Extract the (X, Y) coordinate from the center of the cell holding the provided text.  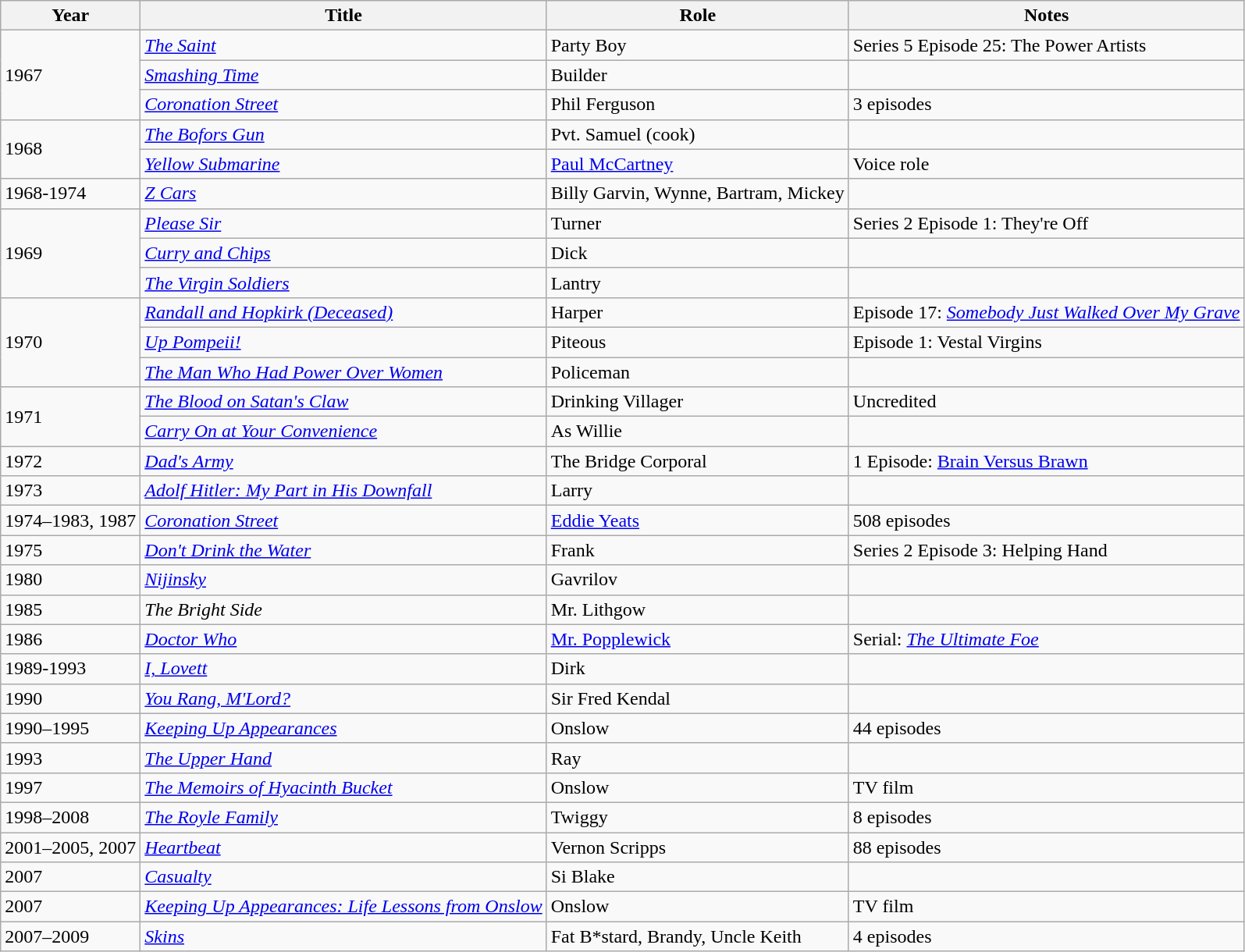
Frank (698, 550)
Uncredited (1046, 402)
Turner (698, 223)
Up Pompeii! (343, 342)
The Virgin Soldiers (343, 282)
Mr. Lithgow (698, 609)
2001–2005, 2007 (70, 847)
1993 (70, 758)
Party Boy (698, 45)
1971 (70, 417)
Nijinsky (343, 580)
1997 (70, 787)
Eddie Yeats (698, 520)
Carry On at Your Convenience (343, 432)
Z Cars (343, 194)
4 episodes (1046, 936)
1980 (70, 580)
Fat B*stard, Brandy, Uncle Keith (698, 936)
Episode 1: Vestal Virgins (1046, 342)
Year (70, 16)
Heartbeat (343, 847)
44 episodes (1046, 728)
1985 (70, 609)
Lantry (698, 282)
The Royle Family (343, 817)
Notes (1046, 16)
Series 2 Episode 3: Helping Hand (1046, 550)
1998–2008 (70, 817)
1975 (70, 550)
Harper (698, 312)
Serial: The Ultimate Foe (1046, 639)
Yellow Submarine (343, 164)
Keeping Up Appearances: Life Lessons from Onslow (343, 907)
Don't Drink the Water (343, 550)
You Rang, M'Lord? (343, 698)
Series 2 Episode 1: They're Off (1046, 223)
1968 (70, 149)
Randall and Hopkirk (Deceased) (343, 312)
Paul McCartney (698, 164)
The Blood on Satan's Claw (343, 402)
1989-1993 (70, 669)
Doctor Who (343, 639)
Vernon Scripps (698, 847)
Series 5 Episode 25: The Power Artists (1046, 45)
Piteous (698, 342)
The Man Who Had Power Over Women (343, 372)
Pvt. Samuel (cook) (698, 134)
1990 (70, 698)
Sir Fred Kendal (698, 698)
1990–1995 (70, 728)
1973 (70, 491)
Billy Garvin, Wynne, Bartram, Mickey (698, 194)
1974–1983, 1987 (70, 520)
I, Lovett (343, 669)
Adolf Hitler: My Part in His Downfall (343, 491)
Role (698, 16)
Smashing Time (343, 75)
The Upper Hand (343, 758)
Gavrilov (698, 580)
Drinking Villager (698, 402)
Episode 17: Somebody Just Walked Over My Grave (1046, 312)
Phil Ferguson (698, 105)
Please Sir (343, 223)
Si Blake (698, 877)
8 episodes (1046, 817)
Title (343, 16)
1970 (70, 342)
88 episodes (1046, 847)
Casualty (343, 877)
As Willie (698, 432)
2007–2009 (70, 936)
1972 (70, 461)
The Bright Side (343, 609)
Skins (343, 936)
Dick (698, 253)
Keeping Up Appearances (343, 728)
1969 (70, 253)
3 episodes (1046, 105)
Twiggy (698, 817)
The Memoirs of Hyacinth Bucket (343, 787)
Builder (698, 75)
Policeman (698, 372)
1986 (70, 639)
The Bridge Corporal (698, 461)
Dirk (698, 669)
Dad's Army (343, 461)
Ray (698, 758)
Larry (698, 491)
Voice role (1046, 164)
1 Episode: Brain Versus Brawn (1046, 461)
1968-1974 (70, 194)
1967 (70, 75)
The Bofors Gun (343, 134)
508 episodes (1046, 520)
The Saint (343, 45)
Mr. Popplewick (698, 639)
Curry and Chips (343, 253)
